Determine the [x, y] coordinate at the center of the cell enclosing the given text.  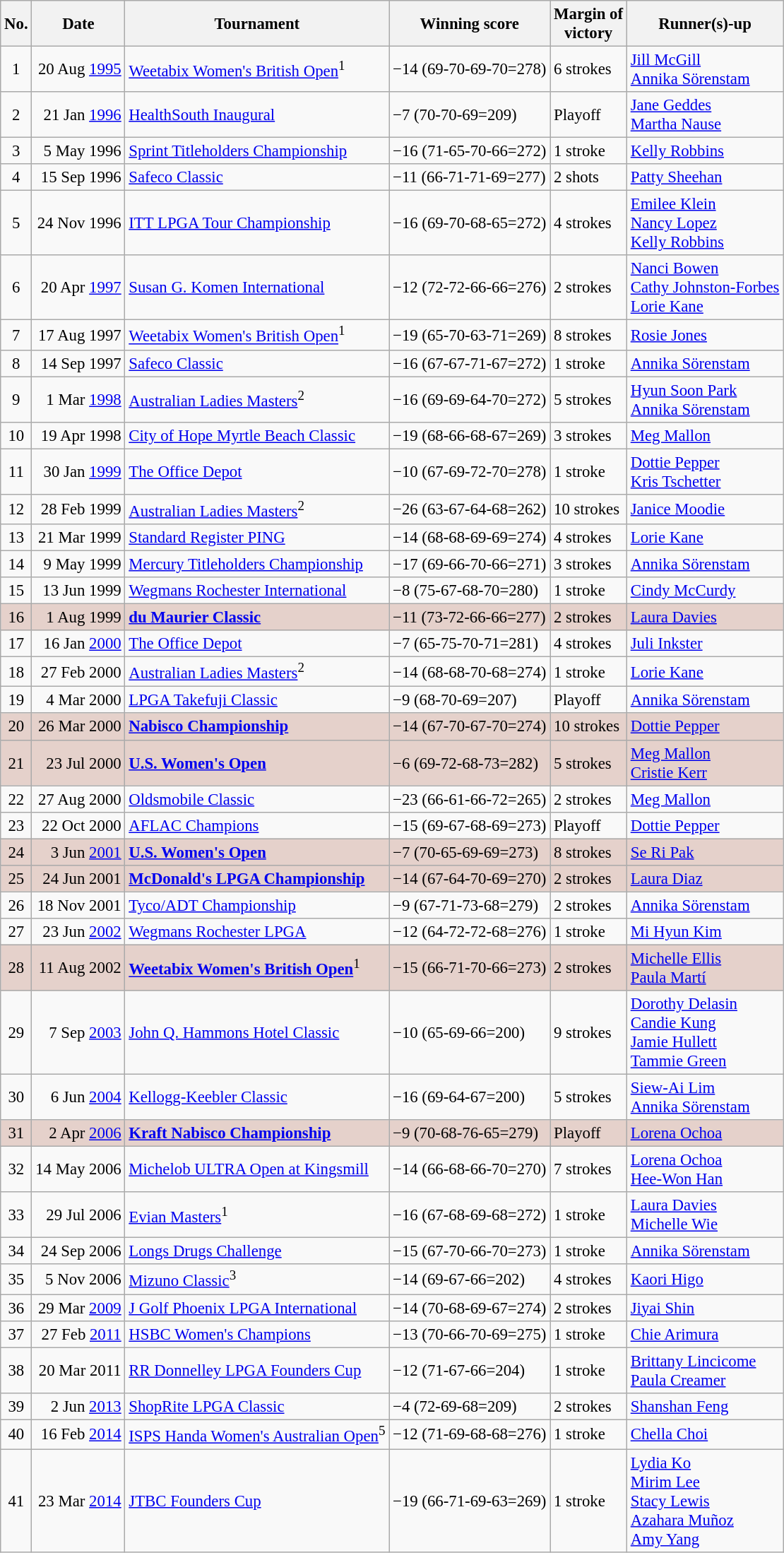
7 strokes [589, 1170]
20 Aug 1995 [78, 69]
15 [16, 591]
−7 (65-75-70-71=281) [470, 644]
−16 (69-70-68-65=272) [470, 223]
ITT LPGA Tour Championship [257, 223]
6 Jun 2004 [78, 1098]
10 [16, 435]
Laura Diaz [705, 879]
−13 (70-66-70-69=275) [470, 1334]
RR Donnelley LPGA Founders Cup [257, 1371]
39 [16, 1406]
1 Mar 1998 [78, 400]
−8 (75-67-68-70=280) [470, 591]
25 [16, 879]
Shanshan Feng [705, 1406]
Wegmans Rochester LPGA [257, 932]
JTBC Founders Cup [257, 1501]
−11 (73-72-66-66=277) [470, 618]
32 [16, 1170]
Winning score [470, 24]
27 Feb 2011 [78, 1334]
Kelly Robbins [705, 151]
Kellogg-Keebler Classic [257, 1098]
Tyco/ADT Championship [257, 905]
31 [16, 1133]
−12 (71-67-66=204) [470, 1371]
18 Nov 2001 [78, 905]
Chella Choi [705, 1434]
Date [78, 24]
11 Aug 2002 [78, 968]
7 [16, 335]
−14 (67-64-70-69=270) [470, 879]
7 Sep 2003 [78, 1033]
−6 (69-72-68-73=282) [470, 763]
40 [16, 1434]
2 [16, 114]
−14 (68-68-69-69=274) [470, 538]
−14 (69-70-69-70=278) [470, 69]
20 [16, 727]
J Golf Phoenix LPGA International [257, 1308]
Mizuno Classic3 [257, 1280]
26 [16, 905]
24 Jun 2001 [78, 879]
−9 (68-70-69=207) [470, 700]
29 Jul 2006 [78, 1215]
4 Mar 2000 [78, 700]
ShopRite LPGA Classic [257, 1406]
36 [16, 1308]
Rosie Jones [705, 335]
−23 (66-61-66-72=265) [470, 799]
Lorena Ochoa [705, 1133]
26 Mar 2000 [78, 727]
27 Feb 2000 [78, 672]
Laura Davies [705, 618]
−7 (70-70-69=209) [470, 114]
3 [16, 151]
−19 (66-71-69-63=269) [470, 1501]
23 [16, 825]
22 [16, 799]
Michelob ULTRA Open at Kingsmill [257, 1170]
No. [16, 24]
−12 (72-72-66-66=276) [470, 288]
23 Jul 2000 [78, 763]
37 [16, 1334]
28 Feb 1999 [78, 509]
−11 (66-71-71-69=277) [470, 177]
29 Mar 2009 [78, 1308]
21 Mar 1999 [78, 538]
17 [16, 644]
13 [16, 538]
41 [16, 1501]
17 Aug 1997 [78, 335]
−12 (64-72-72-68=276) [470, 932]
27 Aug 2000 [78, 799]
−10 (65-69-66=200) [470, 1033]
30 Jan 1999 [78, 472]
20 Apr 1997 [78, 288]
Emilee Klein Nancy Lopez Kelly Robbins [705, 223]
4 [16, 177]
LPGA Takefuji Classic [257, 700]
Se Ri Pak [705, 852]
−19 (68-66-68-67=269) [470, 435]
5 [16, 223]
Mercury Titleholders Championship [257, 564]
−7 (70-65-69-69=273) [470, 852]
Oldsmobile Classic [257, 799]
−26 (63-67-64-68=262) [470, 509]
Kraft Nabisco Championship [257, 1133]
−16 (71-65-70-66=272) [470, 151]
Jiyai Shin [705, 1308]
12 [16, 509]
15 Sep 1996 [78, 177]
9 [16, 400]
Mi Hyun Kim [705, 932]
HSBC Women's Champions [257, 1334]
Longs Drugs Challenge [257, 1251]
24 [16, 852]
Tournament [257, 24]
30 [16, 1098]
Jill McGill Annika Sörenstam [705, 69]
19 Apr 1998 [78, 435]
33 [16, 1215]
9 strokes [589, 1033]
−9 (67-71-73-68=279) [470, 905]
Brittany Lincicome Paula Creamer [705, 1371]
−17 (69-66-70-66=271) [470, 564]
−14 (69-67-66=202) [470, 1280]
5 May 1996 [78, 151]
Nabisco Championship [257, 727]
−19 (65-70-63-71=269) [470, 335]
AFLAC Champions [257, 825]
−15 (69-67-68-69=273) [470, 825]
−16 (69-64-67=200) [470, 1098]
2 shots [589, 177]
29 [16, 1033]
Siew-Ai Lim Annika Sörenstam [705, 1098]
−14 (68-68-70-68=274) [470, 672]
Meg Mallon Cristie Kerr [705, 763]
14 [16, 564]
Margin ofvictory [589, 24]
16 Feb 2014 [78, 1434]
24 Sep 2006 [78, 1251]
3 Jun 2001 [78, 852]
du Maurier Classic [257, 618]
16 [16, 618]
Chie Arimura [705, 1334]
1 [16, 69]
Kaori Higo [705, 1280]
Nanci Bowen Cathy Johnston-Forbes Lorie Kane [705, 288]
8 [16, 363]
27 [16, 932]
34 [16, 1251]
HealthSouth Inaugural [257, 114]
−14 (70-68-69-67=274) [470, 1308]
−15 (66-71-70-66=273) [470, 968]
Evian Masters1 [257, 1215]
Michelle Ellis Paula Martí [705, 968]
9 May 1999 [78, 564]
5 Nov 2006 [78, 1280]
13 Jun 1999 [78, 591]
−12 (71-69-68-68=276) [470, 1434]
−16 (69-69-64-70=272) [470, 400]
Lorena Ochoa Hee-Won Han [705, 1170]
21 Jan 1996 [78, 114]
ISPS Handa Women's Australian Open5 [257, 1434]
28 [16, 968]
6 strokes [589, 69]
Hyun Soon Park Annika Sörenstam [705, 400]
−14 (67-70-67-70=274) [470, 727]
−14 (66-68-66-70=270) [470, 1170]
Wegmans Rochester International [257, 591]
John Q. Hammons Hotel Classic [257, 1033]
Runner(s)-up [705, 24]
23 Jun 2002 [78, 932]
16 Jan 2000 [78, 644]
−4 (72-69-68=209) [470, 1406]
18 [16, 672]
6 [16, 288]
Patty Sheehan [705, 177]
McDonald's LPGA Championship [257, 879]
Dottie Pepper Kris Tschetter [705, 472]
−9 (70-68-76-65=279) [470, 1133]
11 [16, 472]
14 May 2006 [78, 1170]
Lydia Ko Mirim Lee Stacy Lewis Azahara Muñoz Amy Yang [705, 1501]
24 Nov 1996 [78, 223]
1 Aug 1999 [78, 618]
−16 (67-67-71-67=272) [470, 363]
Janice Moodie [705, 509]
Laura Davies Michelle Wie [705, 1215]
−15 (67-70-66-70=273) [470, 1251]
2 Apr 2006 [78, 1133]
14 Sep 1997 [78, 363]
19 [16, 700]
Juli Inkster [705, 644]
−10 (67-69-72-70=278) [470, 472]
20 Mar 2011 [78, 1371]
Standard Register PING [257, 538]
Cindy McCurdy [705, 591]
35 [16, 1280]
Dorothy Delasin Candie Kung Jamie Hullett Tammie Green [705, 1033]
−16 (67-68-69-68=272) [470, 1215]
2 Jun 2013 [78, 1406]
Sprint Titleholders Championship [257, 151]
38 [16, 1371]
21 [16, 763]
Susan G. Komen International [257, 288]
City of Hope Myrtle Beach Classic [257, 435]
23 Mar 2014 [78, 1501]
Jane Geddes Martha Nause [705, 114]
22 Oct 2000 [78, 825]
